Search for the cell housing the specified text and yield its (X, Y) center coordinate. 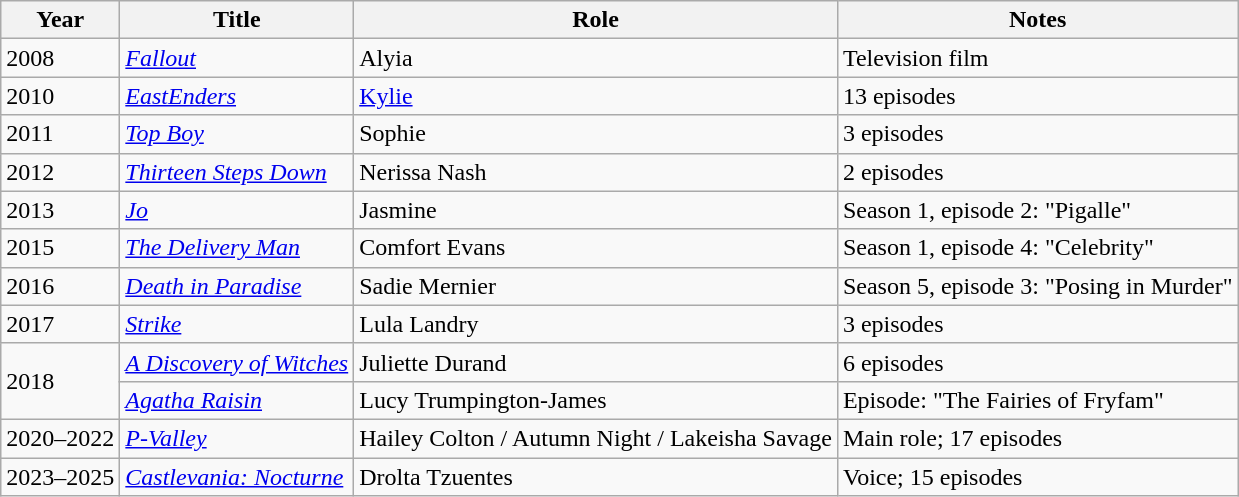
Episode: "The Fairies of Fryfam" (1038, 400)
2020–2022 (60, 438)
A Discovery of Witches (237, 362)
6 episodes (1038, 362)
2011 (60, 134)
P-Valley (237, 438)
Notes (1038, 20)
2015 (60, 248)
2008 (60, 58)
2018 (60, 381)
Year (60, 20)
Castlevania: Nocturne (237, 477)
Lula Landry (596, 324)
13 episodes (1038, 96)
Season 1, episode 4: "Celebrity" (1038, 248)
Comfort Evans (596, 248)
EastEnders (237, 96)
Season 1, episode 2: "Pigalle" (1038, 210)
Top Boy (237, 134)
2016 (60, 286)
Agatha Raisin (237, 400)
2012 (60, 172)
Sophie (596, 134)
Thirteen Steps Down (237, 172)
Juliette Durand (596, 362)
Jo (237, 210)
Hailey Colton / Autumn Night / Lakeisha Savage (596, 438)
Television film (1038, 58)
Drolta Tzuentes (596, 477)
2023–2025 (60, 477)
Role (596, 20)
Jasmine (596, 210)
Nerissa Nash (596, 172)
The Delivery Man (237, 248)
2 episodes (1038, 172)
Main role; 17 episodes (1038, 438)
Season 5, episode 3: "Posing in Murder" (1038, 286)
Death in Paradise (237, 286)
Kylie (596, 96)
Alyia (596, 58)
2010 (60, 96)
Strike (237, 324)
Fallout (237, 58)
2017 (60, 324)
Voice; 15 episodes (1038, 477)
2013 (60, 210)
Lucy Trumpington-James (596, 400)
Title (237, 20)
Sadie Mernier (596, 286)
